Search for the cell housing the specified text and yield its [X, Y] center coordinate. 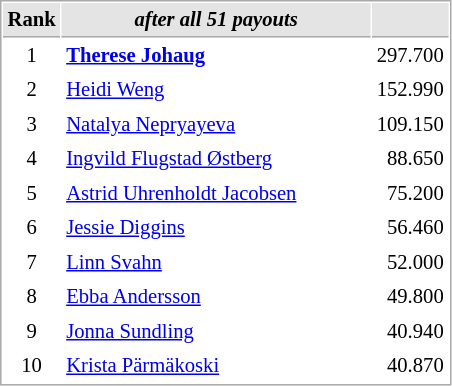
9 [32, 332]
Rank [32, 20]
152.990 [410, 90]
88.650 [410, 158]
5 [32, 194]
Linn Svahn [216, 262]
40.870 [410, 366]
52.000 [410, 262]
Ebba Andersson [216, 296]
10 [32, 366]
Ingvild Flugstad Østberg [216, 158]
75.200 [410, 194]
6 [32, 228]
Krista Pärmäkoski [216, 366]
after all 51 payouts [216, 20]
4 [32, 158]
Heidi Weng [216, 90]
3 [32, 124]
Therese Johaug [216, 56]
109.150 [410, 124]
Astrid Uhrenholdt Jacobsen [216, 194]
297.700 [410, 56]
8 [32, 296]
56.460 [410, 228]
Jonna Sundling [216, 332]
Natalya Nepryayeva [216, 124]
40.940 [410, 332]
2 [32, 90]
7 [32, 262]
Jessie Diggins [216, 228]
1 [32, 56]
49.800 [410, 296]
